Output the (x, y) coordinate of the center of the cell containing the given text.  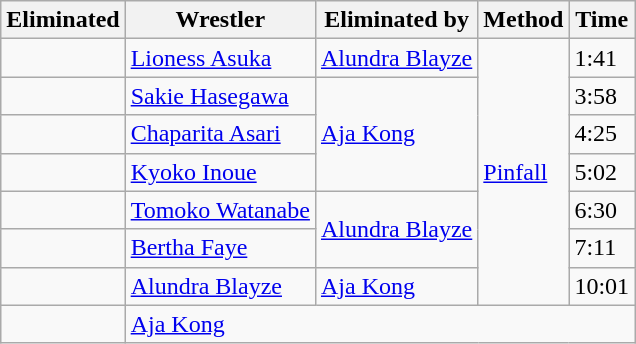
1:41 (602, 58)
Method (524, 20)
Tomoko Watanabe (220, 210)
Kyoko Inoue (220, 172)
Sakie Hasegawa (220, 96)
Bertha Faye (220, 248)
Pinfall (524, 172)
Eliminated (63, 20)
7:11 (602, 248)
Lioness Asuka (220, 58)
Chaparita Asari (220, 134)
Wrestler (220, 20)
Time (602, 20)
4:25 (602, 134)
3:58 (602, 96)
10:01 (602, 286)
Eliminated by (396, 20)
6:30 (602, 210)
5:02 (602, 172)
